Locate the cell with the specified text and output its [X, Y] center coordinate. 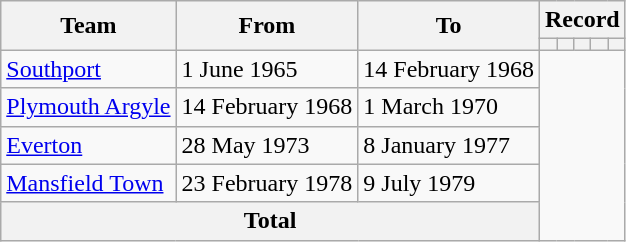
To [449, 26]
Team [88, 26]
From [267, 26]
Plymouth Argyle [88, 107]
1 March 1970 [449, 107]
8 January 1977 [449, 145]
Total [270, 221]
9 July 1979 [449, 183]
28 May 1973 [267, 145]
23 February 1978 [267, 183]
Record [582, 20]
Southport [88, 69]
Everton [88, 145]
Mansfield Town [88, 183]
1 June 1965 [267, 69]
